Return the [x, y] coordinate for the center point of the cell that contains the specified text.  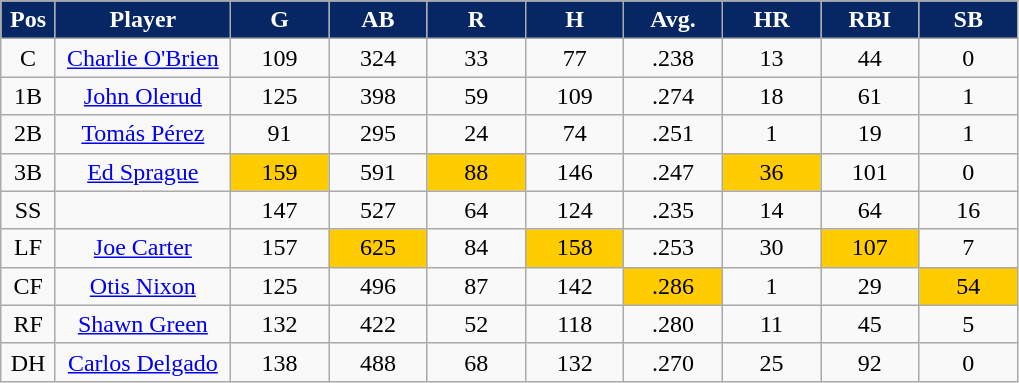
Charlie O'Brien [142, 58]
398 [378, 96]
RF [28, 324]
77 [574, 58]
7 [968, 248]
LF [28, 248]
16 [968, 210]
Pos [28, 20]
2B [28, 134]
59 [476, 96]
13 [771, 58]
.280 [673, 324]
68 [476, 362]
Avg. [673, 20]
.274 [673, 96]
HR [771, 20]
25 [771, 362]
29 [870, 286]
52 [476, 324]
Otis Nixon [142, 286]
.251 [673, 134]
84 [476, 248]
DH [28, 362]
87 [476, 286]
Carlos Delgado [142, 362]
61 [870, 96]
147 [279, 210]
625 [378, 248]
11 [771, 324]
54 [968, 286]
24 [476, 134]
496 [378, 286]
74 [574, 134]
324 [378, 58]
5 [968, 324]
591 [378, 172]
91 [279, 134]
158 [574, 248]
142 [574, 286]
Joe Carter [142, 248]
Player [142, 20]
157 [279, 248]
SS [28, 210]
AB [378, 20]
101 [870, 172]
CF [28, 286]
107 [870, 248]
.247 [673, 172]
33 [476, 58]
.235 [673, 210]
14 [771, 210]
19 [870, 134]
118 [574, 324]
146 [574, 172]
Tomás Pérez [142, 134]
SB [968, 20]
Shawn Green [142, 324]
1B [28, 96]
36 [771, 172]
John Olerud [142, 96]
.253 [673, 248]
.238 [673, 58]
H [574, 20]
44 [870, 58]
30 [771, 248]
.270 [673, 362]
45 [870, 324]
Ed Sprague [142, 172]
92 [870, 362]
88 [476, 172]
G [279, 20]
527 [378, 210]
422 [378, 324]
488 [378, 362]
159 [279, 172]
138 [279, 362]
.286 [673, 286]
295 [378, 134]
R [476, 20]
124 [574, 210]
RBI [870, 20]
3B [28, 172]
18 [771, 96]
C [28, 58]
